Find where the given text appears and provide that cell's center as [X, Y] coordinate. 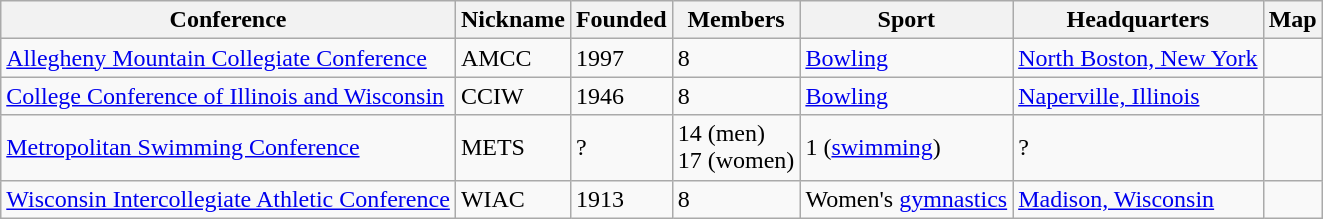
Madison, Wisconsin [1138, 199]
14 (men)17 (women) [736, 148]
WIAC [512, 199]
Founded [621, 20]
1 (swimming) [906, 148]
North Boston, New York [1138, 58]
Map [1292, 20]
Members [736, 20]
Allegheny Mountain Collegiate Conference [228, 58]
AMCC [512, 58]
Women's gymnastics [906, 199]
College Conference of Illinois and Wisconsin [228, 96]
Headquarters [1138, 20]
METS [512, 148]
CCIW [512, 96]
Conference [228, 20]
Sport [906, 20]
Metropolitan Swimming Conference [228, 148]
Wisconsin Intercollegiate Athletic Conference [228, 199]
1913 [621, 199]
1997 [621, 58]
Nickname [512, 20]
1946 [621, 96]
Naperville, Illinois [1138, 96]
